Locate the cell with the specified text and output its (X, Y) center coordinate. 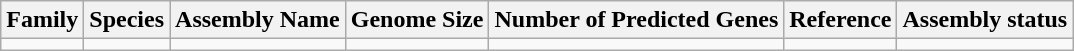
Genome Size (417, 20)
Number of Predicted Genes (636, 20)
Family (42, 20)
Reference (840, 20)
Assembly status (985, 20)
Species (127, 20)
Assembly Name (258, 20)
